Scan for the cell matching the given text and deliver its [x, y] coordinate at center. 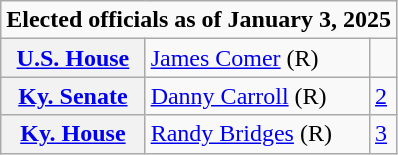
U.S. House [73, 58]
Ky. Senate [73, 96]
3 [384, 134]
Danny Carroll (R) [257, 96]
Randy Bridges (R) [257, 134]
Elected officials as of January 3, 2025 [199, 20]
James Comer (R) [257, 58]
2 [384, 96]
Ky. House [73, 134]
